Find where the given text appears and provide that cell's center as [x, y] coordinate. 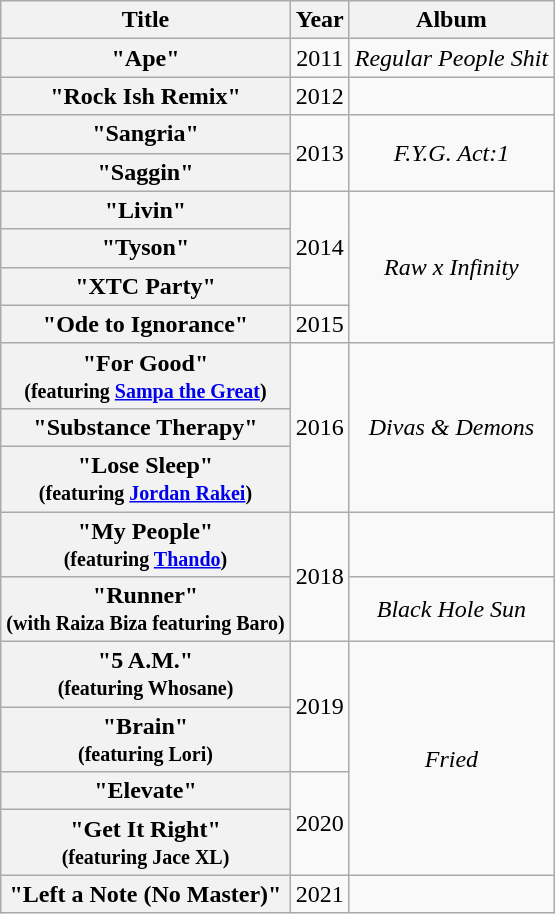
"Get It Right"(featuring Jace XL) [146, 842]
"Ape" [146, 58]
"Left a Note (No Master)" [146, 894]
"Elevate" [146, 791]
Black Hole Sun [451, 610]
"Runner"(with Raiza Biza featuring Baro) [146, 610]
"For Good"(featuring Sampa the Great) [146, 376]
"My People"(featuring Thando) [146, 544]
"Tyson" [146, 248]
2019 [320, 707]
2021 [320, 894]
"Sangria" [146, 134]
2012 [320, 96]
"Ode to Ignorance" [146, 324]
2015 [320, 324]
2018 [320, 577]
"Brain"(featuring Lori) [146, 740]
2014 [320, 248]
Regular People Shit [451, 58]
"Livin" [146, 210]
Fried [451, 758]
"5 A.M."(featuring Whosane) [146, 674]
Year [320, 20]
Title [146, 20]
Raw x Infinity [451, 267]
"Lose Sleep"(featuring Jordan Rakei) [146, 478]
Divas & Demons [451, 427]
F.Y.G. Act:1 [451, 153]
2011 [320, 58]
"Substance Therapy" [146, 427]
2020 [320, 824]
"XTC Party" [146, 286]
2016 [320, 427]
"Rock Ish Remix" [146, 96]
Album [451, 20]
2013 [320, 153]
"Saggin" [146, 172]
